Locate the cell with the specified text and output its [x, y] center coordinate. 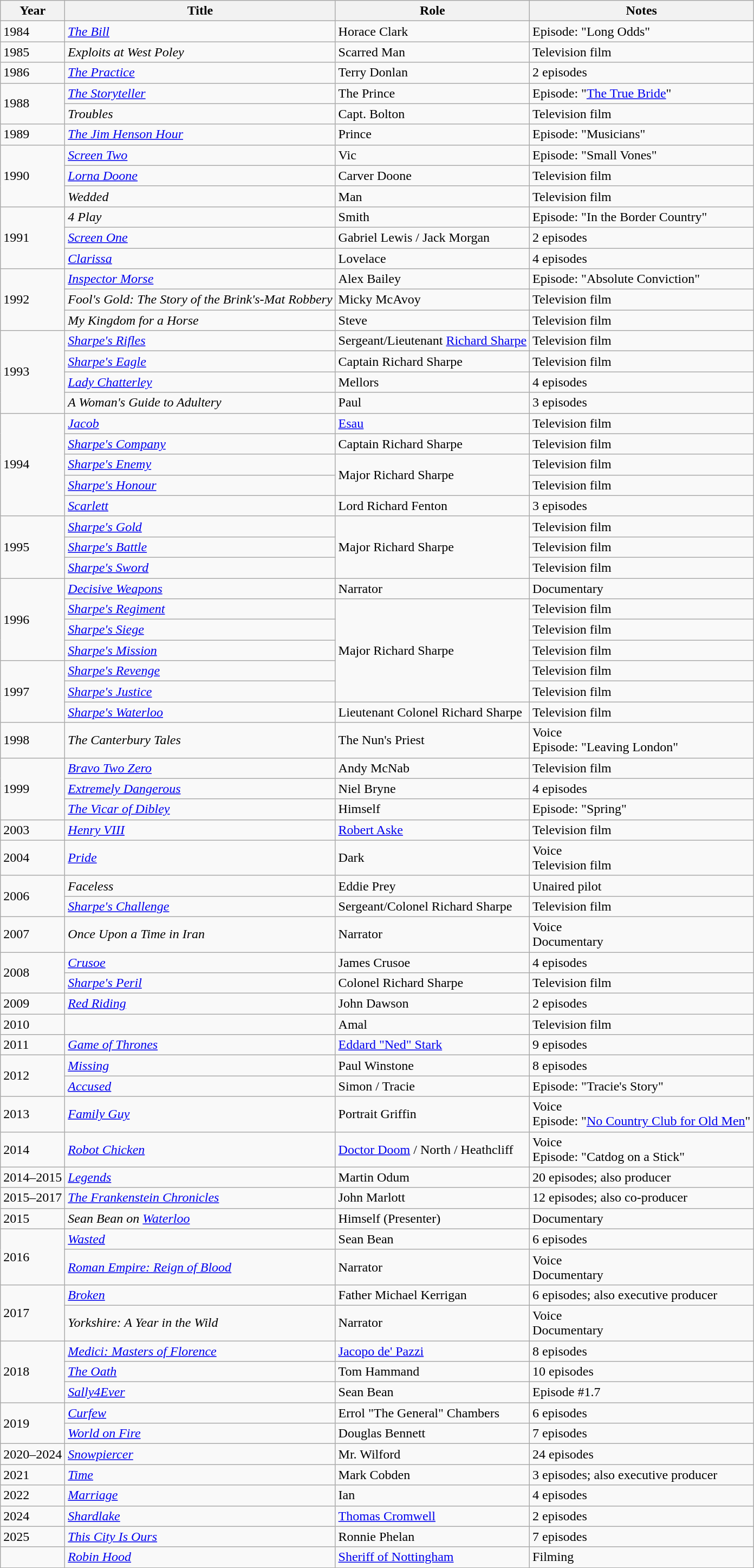
VoiceEpisode: "No Country Club for Old Men" [641, 1114]
Sharpe's Challenge [200, 906]
Mellors [432, 382]
Role [432, 11]
Horace Clark [432, 31]
Roman Empire: Reign of Blood [200, 1267]
2021 [32, 1475]
Inspector Morse [200, 279]
Lovelace [432, 259]
Mark Cobden [432, 1475]
2016 [32, 1256]
Andy McNab [432, 768]
Carver Doone [432, 176]
10 episodes [641, 1372]
Episode: "Musicians" [641, 134]
Scarred Man [432, 52]
Missing [200, 1066]
2003 [32, 830]
Scarlett [200, 506]
Crusoe [200, 962]
2013 [32, 1114]
2014–2015 [32, 1177]
1988 [32, 104]
This City Is Ours [200, 1537]
Sally4Ever [200, 1392]
2008 [32, 972]
Paul Winstone [432, 1066]
Sharpe's Rifles [200, 341]
Lady Chatterley [200, 382]
2022 [32, 1495]
Smith [432, 217]
Legends [200, 1177]
Episode: "Long Odds" [641, 31]
Episode #1.7 [641, 1392]
Father Michael Kerrigan [432, 1295]
Paul [432, 403]
Jacob [200, 423]
Lord Richard Fenton [432, 506]
24 episodes [641, 1454]
Sharpe's Battle [200, 547]
1998 [32, 740]
Notes [641, 11]
Colonel Richard Sharpe [432, 983]
Ronnie Phelan [432, 1537]
Sharpe's Revenge [200, 671]
Thomas Cromwell [432, 1516]
Snowpiercer [200, 1454]
Capt. Bolton [432, 114]
Decisive Weapons [200, 588]
Terry Donlan [432, 73]
2025 [32, 1537]
The Nun's Priest [432, 740]
John Dawson [432, 1004]
Sharpe's Waterloo [200, 712]
Pride [200, 857]
Sharpe's Company [200, 444]
Sharpe's Gold [200, 526]
Alex Bailey [432, 279]
Steve [432, 320]
Troubles [200, 114]
1992 [32, 300]
2020–2024 [32, 1454]
The Vicar of Dibley [200, 809]
Martin Odum [432, 1177]
Sharpe's Peril [200, 983]
Curfew [200, 1413]
2018 [32, 1372]
The Prince [432, 93]
VoiceTelevision film [641, 857]
Dark [432, 857]
The Oath [200, 1372]
Robert Aske [432, 830]
Title [200, 11]
Sharpe's Honour [200, 485]
Time [200, 1475]
Sharpe's Eagle [200, 362]
Prince [432, 134]
2011 [32, 1045]
2007 [32, 934]
Henry VIII [200, 830]
1994 [32, 464]
Episode: "Tracie's Story" [641, 1086]
Broken [200, 1295]
1984 [32, 31]
Sean Bean on Waterloo [200, 1218]
Portrait Griffin [432, 1114]
Marriage [200, 1495]
Tom Hammand [432, 1372]
Fool's Gold: The Story of the Brink's-Mat Robbery [200, 300]
Screen One [200, 237]
A Woman's Guide to Adultery [200, 403]
Jacopo de' Pazzi [432, 1351]
Niel Bryne [432, 789]
The Practice [200, 73]
Episode: "The True Bride" [641, 93]
Exploits at West Poley [200, 52]
2015–2017 [32, 1198]
Shardlake [200, 1516]
3 episodes; also executive producer [641, 1475]
2024 [32, 1516]
The Frankenstein Chronicles [200, 1198]
World on Fire [200, 1434]
12 episodes; also co-producer [641, 1198]
Gabriel Lewis / Jack Morgan [432, 237]
Esau [432, 423]
2004 [32, 857]
Simon / Tracie [432, 1086]
Man [432, 196]
Yorkshire: A Year in the Wild [200, 1322]
VoiceEpisode: "Catdog on a Stick" [641, 1149]
Episode: "Spring" [641, 809]
Sergeant/Colonel Richard Sharpe [432, 906]
Sharpe's Mission [200, 650]
Micky McAvoy [432, 300]
1989 [32, 134]
Amal [432, 1024]
2012 [32, 1076]
Medici: Masters of Florence [200, 1351]
The Canterbury Tales [200, 740]
The Bill [200, 31]
Unaired pilot [641, 886]
Eddard "Ned" Stark [432, 1045]
Extremely Dangerous [200, 789]
2019 [32, 1423]
Himself [432, 809]
2017 [32, 1313]
1993 [32, 372]
1986 [32, 73]
Game of Thrones [200, 1045]
1996 [32, 619]
The Storyteller [200, 93]
John Marlott [432, 1198]
Filming [641, 1557]
Sharpe's Siege [200, 630]
Sharpe's Enemy [200, 464]
4 Play [200, 217]
Accused [200, 1086]
Wedded [200, 196]
Robin Hood [200, 1557]
Sharpe's Sword [200, 567]
Once Upon a Time in Iran [200, 934]
Sharpe's Regiment [200, 609]
Robot Chicken [200, 1149]
Vic [432, 155]
Wasted [200, 1239]
Bravo Two Zero [200, 768]
2015 [32, 1218]
1985 [32, 52]
2010 [32, 1024]
Family Guy [200, 1114]
2006 [32, 896]
Episode: "In the Border Country" [641, 217]
Red Riding [200, 1004]
Lieutenant Colonel Richard Sharpe [432, 712]
Episode: "Small Vones" [641, 155]
9 episodes [641, 1045]
Ian [432, 1495]
Himself (Presenter) [432, 1218]
6 episodes; also executive producer [641, 1295]
Lorna Doone [200, 176]
Year [32, 11]
20 episodes; also producer [641, 1177]
The Jim Henson Hour [200, 134]
VoiceEpisode: "Leaving London" [641, 740]
James Crusoe [432, 962]
My Kingdom for a Horse [200, 320]
Sharpe's Justice [200, 692]
Sergeant/Lieutenant Richard Sharpe [432, 341]
2014 [32, 1149]
Errol "The General" Chambers [432, 1413]
Douglas Bennett [432, 1434]
1991 [32, 237]
Eddie Prey [432, 886]
1995 [32, 547]
Sheriff of Nottingham [432, 1557]
Episode: "Absolute Conviction" [641, 279]
Doctor Doom / North / Heathcliff [432, 1149]
1990 [32, 176]
Clarissa [200, 259]
Mr. Wilford [432, 1454]
Screen Two [200, 155]
1999 [32, 789]
Faceless [200, 886]
1997 [32, 692]
2009 [32, 1004]
